Determine the [x, y] coordinate at the center of the cell enclosing the given text.  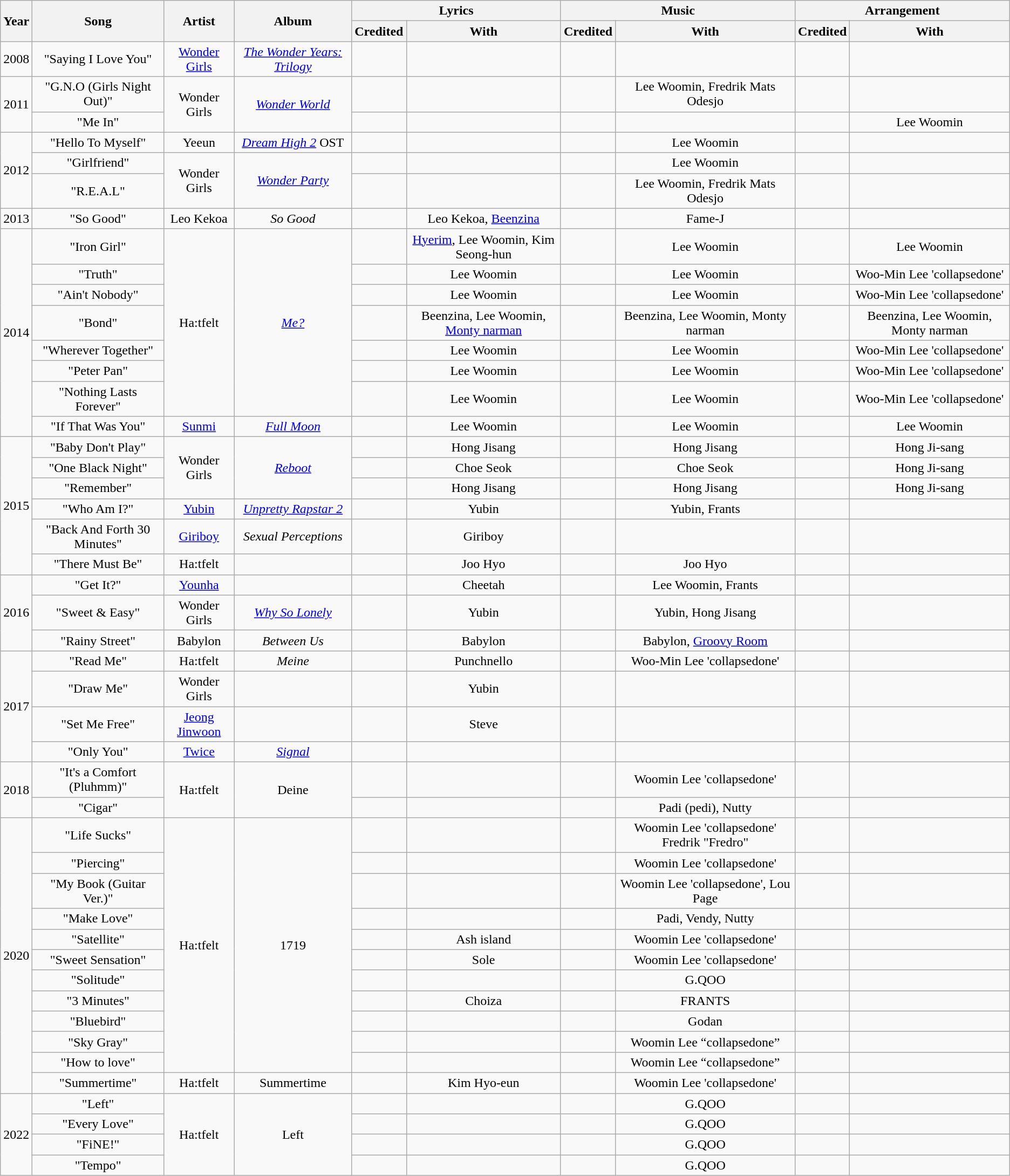
"Set Me Free" [98, 724]
Album [293, 21]
Sunmi [199, 427]
Wonder World [293, 105]
Leo Kekoa [199, 218]
"Cigar" [98, 808]
2022 [16, 1134]
Kim Hyo-eun [483, 1083]
"Bluebird" [98, 1021]
2013 [16, 218]
2011 [16, 105]
"How to love" [98, 1062]
The Wonder Years: Trilogy [293, 59]
Arrangement [903, 11]
Left [293, 1134]
"Summertime" [98, 1083]
Yeeun [199, 142]
"If That Was You" [98, 427]
Punchnello [483, 661]
"Bond" [98, 323]
Wonder Party [293, 180]
Steve [483, 724]
Padi, Vendy, Nutty [706, 919]
"Get It?" [98, 585]
Dream High 2 OST [293, 142]
Music [678, 11]
"3 Minutes" [98, 1001]
Younha [199, 585]
Summertime [293, 1083]
"Baby Don't Play" [98, 447]
"Peter Pan" [98, 371]
Hyerim, Lee Woomin, Kim Seong-hun [483, 246]
"Sweet Sensation" [98, 960]
Sole [483, 960]
Unpretty Rapstar 2 [293, 509]
Godan [706, 1021]
"Truth" [98, 274]
Woomin Lee 'collapsedone', Lou Page [706, 891]
Twice [199, 752]
Babylon, Groovy Room [706, 640]
Leo Kekoa, Beenzina [483, 218]
2020 [16, 956]
"Girlfriend" [98, 163]
"Hello To Myself" [98, 142]
"Read Me" [98, 661]
"Solitude" [98, 980]
"R.E.A.L" [98, 191]
"So Good" [98, 218]
Ash island [483, 939]
"Only You" [98, 752]
"Sweet & Easy" [98, 613]
Yubin, Hong Jisang [706, 613]
Jeong Jinwoon [199, 724]
Artist [199, 21]
Fame-J [706, 218]
Sexual Perceptions [293, 536]
"Tempo" [98, 1165]
"Left" [98, 1103]
"Make Love" [98, 919]
"My Book (Guitar Ver.)" [98, 891]
"Remember" [98, 488]
Song [98, 21]
"Back And Forth 30 Minutes" [98, 536]
So Good [293, 218]
Lyrics [456, 11]
Full Moon [293, 427]
Year [16, 21]
Reboot [293, 468]
"Rainy Street" [98, 640]
"Wherever Together" [98, 351]
FRANTS [706, 1001]
"Every Love" [98, 1124]
Padi (pedi), Nutty [706, 808]
"It's a Comfort (Pluhmm)" [98, 780]
Me? [293, 323]
"Life Sucks" [98, 835]
"Sky Gray" [98, 1042]
Woomin Lee 'collapsedone' Fredrik "Fredro" [706, 835]
2008 [16, 59]
"Satellite" [98, 939]
Between Us [293, 640]
2014 [16, 333]
Deine [293, 790]
Choiza [483, 1001]
2012 [16, 170]
"Piercing" [98, 863]
"G.N.O (Girls Night Out)" [98, 94]
Cheetah [483, 585]
2015 [16, 506]
"There Must Be" [98, 564]
1719 [293, 945]
2018 [16, 790]
2017 [16, 706]
"One Black Night" [98, 468]
"Who Am I?" [98, 509]
Signal [293, 752]
"Me In" [98, 122]
Why So Lonely [293, 613]
2016 [16, 613]
Yubin, Frants [706, 509]
"Nothing Lasts Forever" [98, 399]
"FiNE!" [98, 1145]
Lee Woomin, Frants [706, 585]
"Ain't Nobody" [98, 295]
"Draw Me" [98, 688]
"Saying I Love You" [98, 59]
Meine [293, 661]
"Iron Girl" [98, 246]
